For the text-containing cell, return its midpoint in (X, Y) coordinate format. 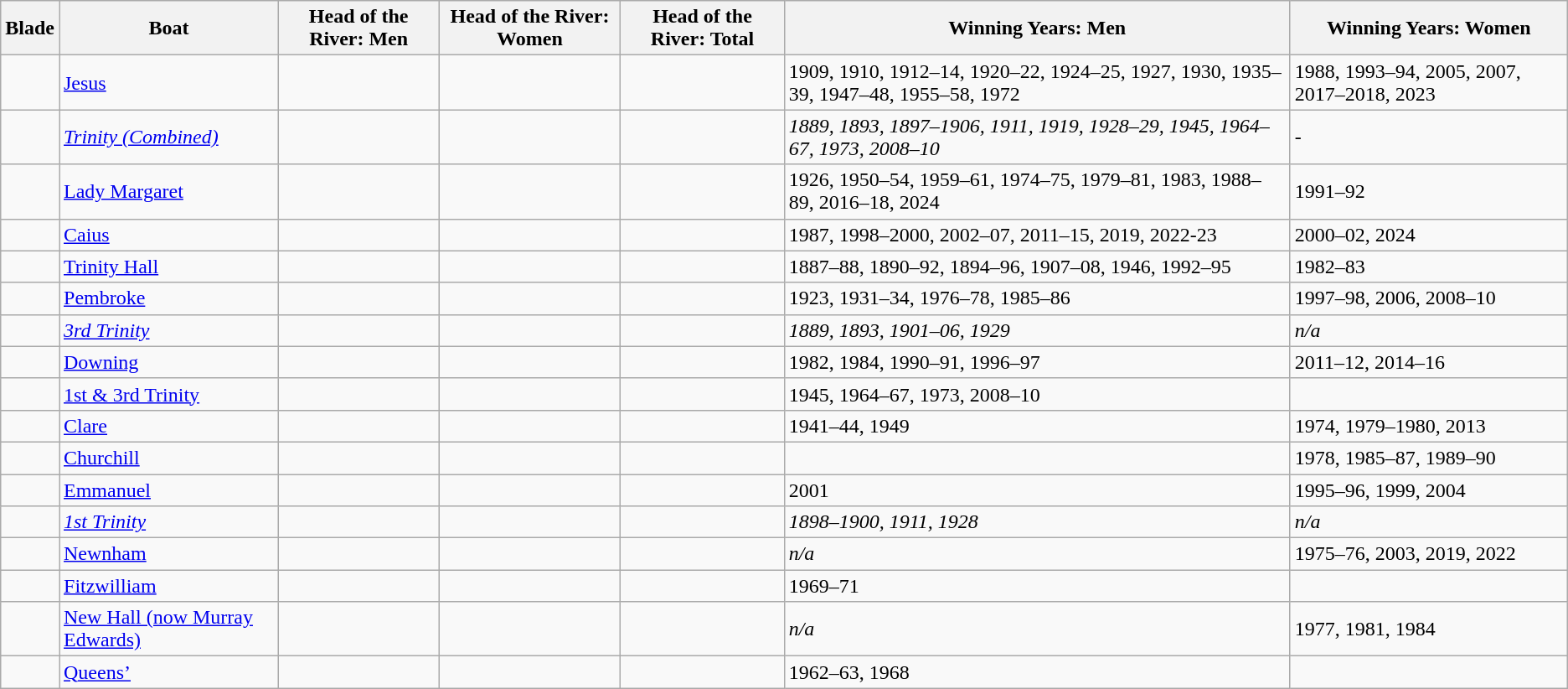
1988, 1993–94, 2005, 2007, 2017–2018, 2023 (1429, 82)
Head of the River: Total (702, 28)
1887–88, 1890–92, 1894–96, 1907–08, 1946, 1992–95 (1037, 267)
Head of the River: Men (358, 28)
1982–83 (1429, 267)
Fitzwilliam (168, 586)
Winning Years: Women (1429, 28)
Churchill (168, 458)
Emmanuel (168, 490)
1945, 1964–67, 1973, 2008–10 (1037, 394)
1926, 1950–54, 1959–61, 1974–75, 1979–81, 1983, 1988–89, 2016–18, 2024 (1037, 191)
Winning Years: Men (1037, 28)
1987, 1998–2000, 2002–07, 2011–15, 2019, 2022-23 (1037, 235)
1969–71 (1037, 586)
Blade (30, 28)
Jesus (168, 82)
1923, 1931–34, 1976–78, 1985–86 (1037, 298)
1977, 1981, 1984 (1429, 629)
Caius (168, 235)
Pembroke (168, 298)
1962–63, 1968 (1037, 672)
1974, 1979–1980, 2013 (1429, 426)
2001 (1037, 490)
1889, 1893, 1901–06, 1929 (1037, 330)
1997–98, 2006, 2008–10 (1429, 298)
1995–96, 1999, 2004 (1429, 490)
1st & 3rd Trinity (168, 394)
Newnham (168, 554)
2000–02, 2024 (1429, 235)
1889, 1893, 1897–1906, 1911, 1919, 1928–29, 1945, 1964–67, 1973, 2008–10 (1037, 137)
1975–76, 2003, 2019, 2022 (1429, 554)
Boat (168, 28)
- (1429, 137)
3rd Trinity (168, 330)
Clare (168, 426)
1982, 1984, 1990–91, 1996–97 (1037, 362)
2011–12, 2014–16 (1429, 362)
Head of the River: Women (529, 28)
1898–1900, 1911, 1928 (1037, 522)
1st Trinity (168, 522)
New Hall (now Murray Edwards) (168, 629)
Lady Margaret (168, 191)
Trinity (Combined) (168, 137)
1978, 1985–87, 1989–90 (1429, 458)
Downing (168, 362)
1941–44, 1949 (1037, 426)
1991–92 (1429, 191)
1909, 1910, 1912–14, 1920–22, 1924–25, 1927, 1930, 1935–39, 1947–48, 1955–58, 1972 (1037, 82)
Queens’ (168, 672)
Trinity Hall (168, 267)
